For the text-containing cell, return its midpoint in [x, y] coordinate format. 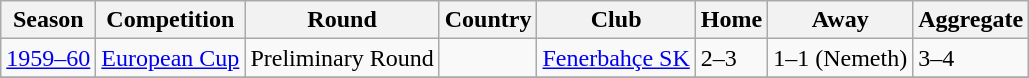
Home [731, 20]
Round [342, 20]
Away [840, 20]
1959–60 [48, 58]
European Cup [170, 58]
1–1 (Nemeth) [840, 58]
3–4 [971, 58]
2–3 [731, 58]
Fenerbahçe SK [616, 58]
Competition [170, 20]
Season [48, 20]
Country [488, 20]
Preliminary Round [342, 58]
Aggregate [971, 20]
Club [616, 20]
